Provide the (X, Y) coordinate of the cell's center where the given text is located.  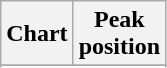
Chart (37, 34)
Peakposition (119, 34)
